Return (X, Y) of the center of cell containing provided text 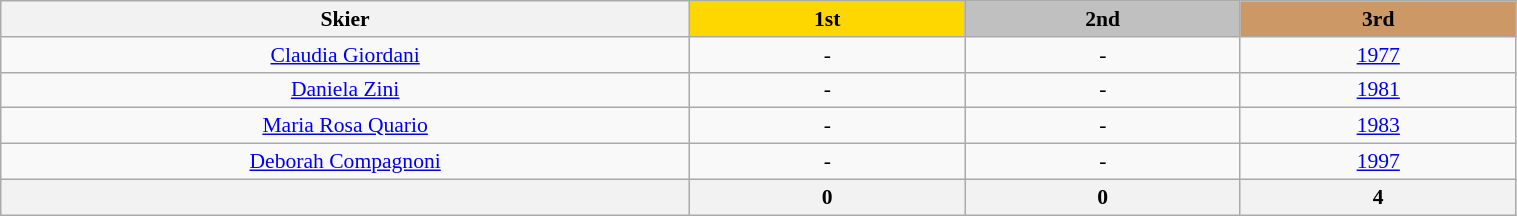
1981 (1378, 90)
1997 (1378, 162)
Daniela Zini (346, 90)
1983 (1378, 126)
2nd (1102, 19)
4 (1378, 197)
1977 (1378, 55)
3rd (1378, 19)
1st (828, 19)
Deborah Compagnoni (346, 162)
Skier (346, 19)
Maria Rosa Quario (346, 126)
Claudia Giordani (346, 55)
